From the cell containing the given text, extract its center point as (X, Y) coordinate. 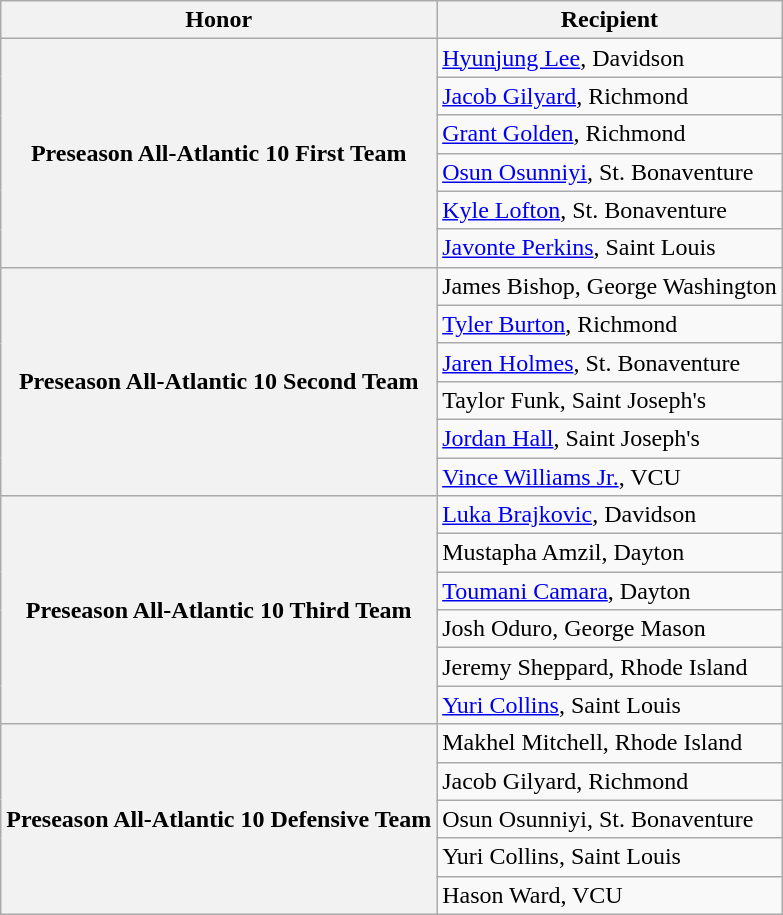
Grant Golden, Richmond (610, 134)
Jeremy Sheppard, Rhode Island (610, 667)
Hason Ward, VCU (610, 895)
Vince Williams Jr., VCU (610, 477)
Toumani Camara, Dayton (610, 591)
Tyler Burton, Richmond (610, 324)
Josh Oduro, George Mason (610, 629)
James Bishop, George Washington (610, 286)
Taylor Funk, Saint Joseph's (610, 400)
Hyunjung Lee, Davidson (610, 58)
Preseason All-Atlantic 10 First Team (219, 153)
Preseason All-Atlantic 10 Second Team (219, 381)
Preseason All-Atlantic 10 Defensive Team (219, 819)
Makhel Mitchell, Rhode Island (610, 743)
Jaren Holmes, St. Bonaventure (610, 362)
Mustapha Amzil, Dayton (610, 553)
Honor (219, 20)
Preseason All-Atlantic 10 Third Team (219, 610)
Recipient (610, 20)
Javonte Perkins, Saint Louis (610, 248)
Luka Brajkovic, Davidson (610, 515)
Kyle Lofton, St. Bonaventure (610, 210)
Jordan Hall, Saint Joseph's (610, 438)
